Search for the cell housing the specified text and yield its [X, Y] center coordinate. 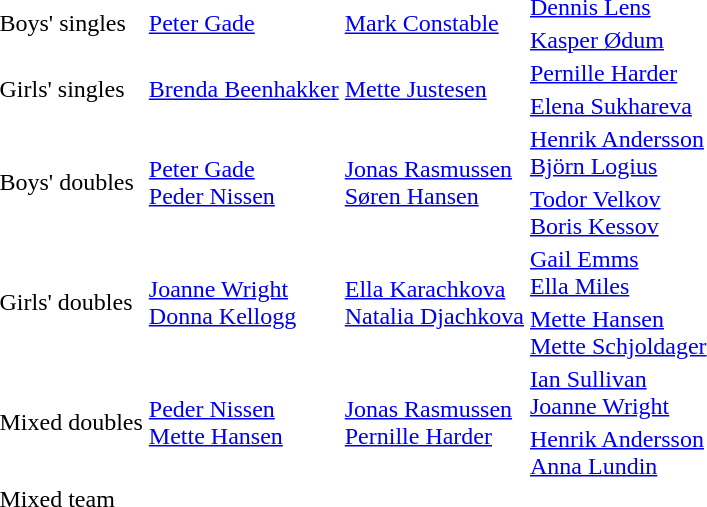
Jonas Rasmussen Pernille Harder [434, 422]
Jonas Rasmussen Søren Hansen [434, 182]
Peder Nissen Mette Hansen [244, 422]
Peter Gade Peder Nissen [244, 182]
Ella Karachkova Natalia Djachkova [434, 302]
Joanne Wright Donna Kellogg [244, 302]
Mette Justesen [434, 90]
Brenda Beenhakker [244, 90]
